Identify which cell holds the provided text, then report its (x, y) central coordinate. 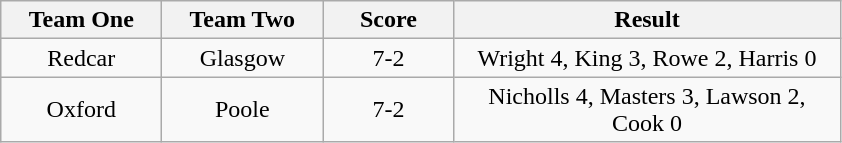
Oxford (82, 110)
Glasgow (242, 58)
Result (647, 20)
Poole (242, 110)
Score (388, 20)
Team One (82, 20)
Wright 4, King 3, Rowe 2, Harris 0 (647, 58)
Team Two (242, 20)
Redcar (82, 58)
Nicholls 4, Masters 3, Lawson 2, Cook 0 (647, 110)
